From the cell containing the given text, extract its center point as [X, Y] coordinate. 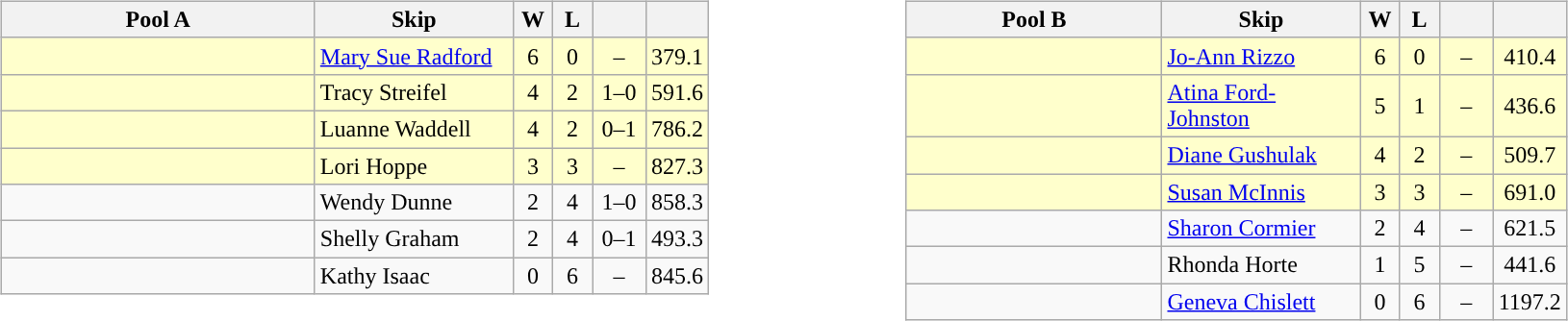
Shelly Graham [414, 239]
Tracy Streifel [414, 92]
Pool A [158, 19]
Geneva Chislett [1261, 302]
Kathy Isaac [414, 276]
591.6 [677, 92]
858.3 [677, 203]
845.6 [677, 276]
786.2 [677, 129]
436.6 [1530, 106]
Rhonda Horte [1261, 265]
Wendy Dunne [414, 203]
Luanne Waddell [414, 129]
621.5 [1530, 229]
410.4 [1530, 56]
Susan McInnis [1261, 191]
509.7 [1530, 155]
Mary Sue Radford [414, 56]
Sharon Cormier [1261, 229]
Pool B [1034, 19]
379.1 [677, 56]
Jo-Ann Rizzo [1261, 56]
Atina Ford-Johnston [1261, 106]
691.0 [1530, 191]
827.3 [677, 166]
Diane Gushulak [1261, 155]
441.6 [1530, 265]
1197.2 [1530, 302]
Lori Hoppe [414, 166]
493.3 [677, 239]
